Capture the cell that displays the provided text and extract its [x, y] central coordinate. 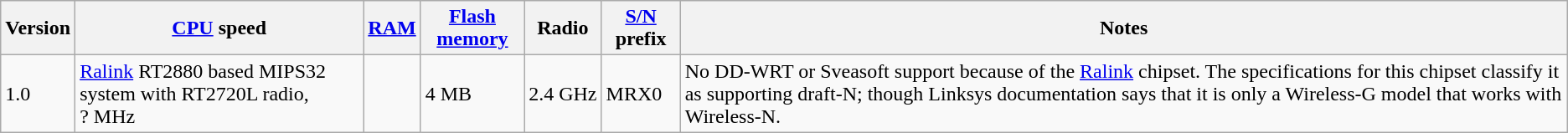
MRX0 [641, 94]
4 MB [472, 94]
1.0 [39, 94]
2.4 GHz [563, 94]
CPU speed [219, 28]
Notes [1124, 28]
S/N prefix [641, 28]
RAM [392, 28]
Version [39, 28]
Radio [563, 28]
Ralink RT2880 based MIPS32 system with RT2720L radio, ? MHz [219, 94]
Flash memory [472, 28]
